Pinpoint the cell where the given text exists, returning its (x, y) midpoint coordinate. 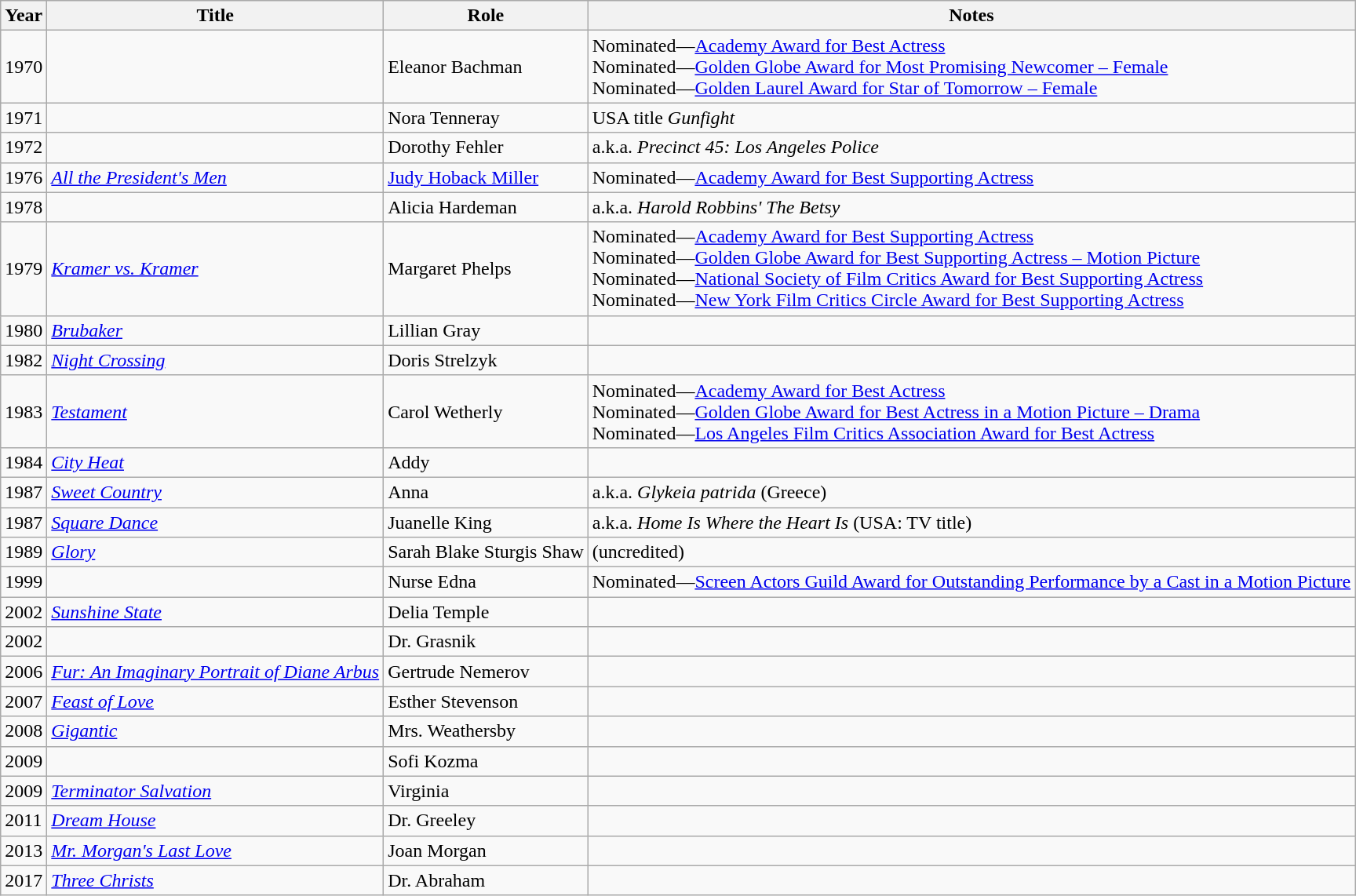
Nora Tenneray (487, 118)
1989 (24, 552)
Mrs. Weathersby (487, 731)
1982 (24, 360)
1983 (24, 411)
Sofi Kozma (487, 761)
1978 (24, 207)
a.k.a. Glykeia patrida (Greece) (971, 492)
Delia Temple (487, 612)
Fur: An Imaginary Portrait of Diane Arbus (215, 672)
1972 (24, 148)
1970 (24, 67)
Dream House (215, 821)
Glory (215, 552)
Dr. Greeley (487, 821)
Gigantic (215, 731)
2008 (24, 731)
Year (24, 16)
Eleanor Bachman (487, 67)
Juanelle King (487, 522)
a.k.a. Precinct 45: Los Angeles Police (971, 148)
Gertrude Nemerov (487, 672)
Dr. Grasnik (487, 642)
Testament (215, 411)
Lillian Gray (487, 330)
USA title Gunfight (971, 118)
Sunshine State (215, 612)
Role (487, 16)
All the President's Men (215, 177)
Carol Wetherly (487, 411)
2013 (24, 850)
1971 (24, 118)
1976 (24, 177)
Addy (487, 462)
2006 (24, 672)
Dr. Abraham (487, 880)
Terminator Salvation (215, 791)
Joan Morgan (487, 850)
Night Crossing (215, 360)
City Heat (215, 462)
Three Christs (215, 880)
2007 (24, 701)
1984 (24, 462)
Alicia Hardeman (487, 207)
1999 (24, 582)
Sarah Blake Sturgis Shaw (487, 552)
Square Dance (215, 522)
1979 (24, 268)
Doris Strelzyk (487, 360)
2011 (24, 821)
(uncredited) (971, 552)
Judy Hoback Miller (487, 177)
Notes (971, 16)
Mr. Morgan's Last Love (215, 850)
1980 (24, 330)
Kramer vs. Kramer (215, 268)
Nominated—Screen Actors Guild Award for Outstanding Performance by a Cast in a Motion Picture (971, 582)
Dorothy Fehler (487, 148)
Anna (487, 492)
Brubaker (215, 330)
Nurse Edna (487, 582)
a.k.a. Harold Robbins' The Betsy (971, 207)
2017 (24, 880)
Feast of Love (215, 701)
Nominated—Academy Award for Best Supporting Actress (971, 177)
Virginia (487, 791)
a.k.a. Home Is Where the Heart Is (USA: TV title) (971, 522)
Margaret Phelps (487, 268)
Title (215, 16)
Esther Stevenson (487, 701)
Sweet Country (215, 492)
